Return (x, y) of the center of cell containing provided text 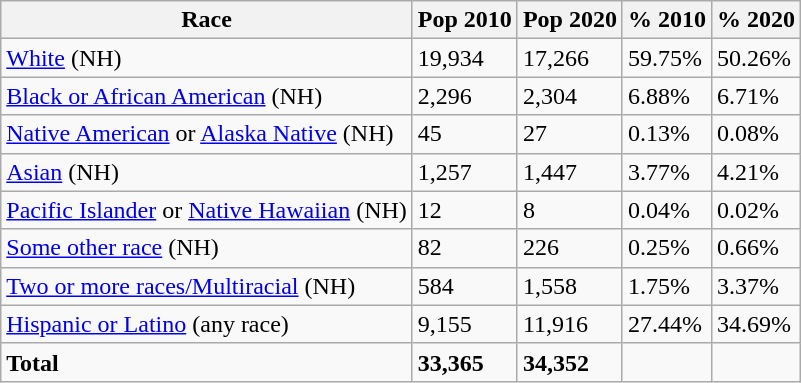
2,304 (570, 96)
12 (464, 210)
226 (570, 248)
Pacific Islander or Native Hawaiian (NH) (207, 210)
34,352 (570, 362)
Race (207, 20)
4.21% (756, 172)
Hispanic or Latino (any race) (207, 324)
82 (464, 248)
Total (207, 362)
2,296 (464, 96)
Some other race (NH) (207, 248)
584 (464, 286)
Native American or Alaska Native (NH) (207, 134)
Two or more races/Multiracial (NH) (207, 286)
34.69% (756, 324)
Black or African American (NH) (207, 96)
3.77% (666, 172)
45 (464, 134)
0.02% (756, 210)
1,257 (464, 172)
19,934 (464, 58)
27.44% (666, 324)
1,558 (570, 286)
27 (570, 134)
59.75% (666, 58)
0.04% (666, 210)
3.37% (756, 286)
1,447 (570, 172)
6.88% (666, 96)
Pop 2010 (464, 20)
33,365 (464, 362)
Pop 2020 (570, 20)
0.66% (756, 248)
White (NH) (207, 58)
9,155 (464, 324)
6.71% (756, 96)
% 2010 (666, 20)
0.13% (666, 134)
17,266 (570, 58)
8 (570, 210)
50.26% (756, 58)
11,916 (570, 324)
0.08% (756, 134)
% 2020 (756, 20)
Asian (NH) (207, 172)
0.25% (666, 248)
1.75% (666, 286)
